Provide the [X, Y] coordinate of the cell's center where the given text is located.  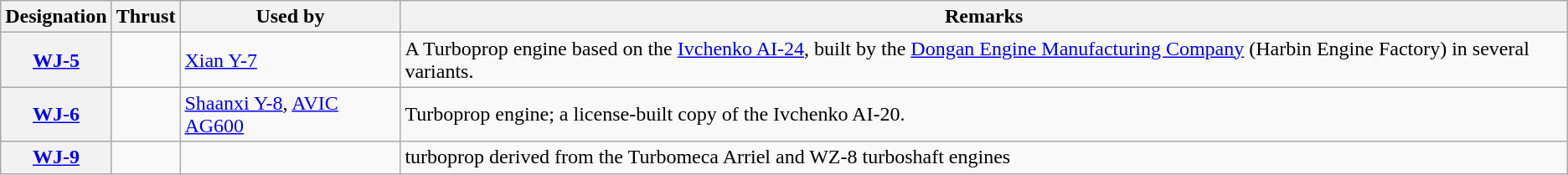
WJ-9 [56, 157]
Shaanxi Y-8, AVIC AG600 [290, 114]
WJ-6 [56, 114]
Designation [56, 17]
turboprop derived from the Turbomeca Arriel and WZ-8 turboshaft engines [983, 157]
Remarks [983, 17]
Thrust [146, 17]
Turboprop engine; a license-built copy of the Ivchenko AI-20. [983, 114]
WJ-5 [56, 60]
Xian Y-7 [290, 60]
Used by [290, 17]
A Turboprop engine based on the Ivchenko AI-24, built by the Dongan Engine Manufacturing Company (Harbin Engine Factory) in several variants. [983, 60]
